Output the (x, y) coordinate of the center of the cell containing the given text.  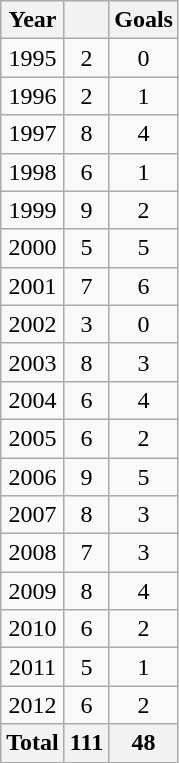
2005 (33, 438)
2003 (33, 362)
2000 (33, 248)
2006 (33, 477)
1996 (33, 96)
2002 (33, 324)
2011 (33, 667)
Total (33, 743)
2001 (33, 286)
1995 (33, 58)
2008 (33, 553)
48 (144, 743)
2009 (33, 591)
1997 (33, 134)
2007 (33, 515)
2004 (33, 400)
Goals (144, 20)
111 (86, 743)
1998 (33, 172)
2010 (33, 629)
1999 (33, 210)
Year (33, 20)
2012 (33, 705)
